Extract the (x, y) coordinate from the center of the cell holding the provided text.  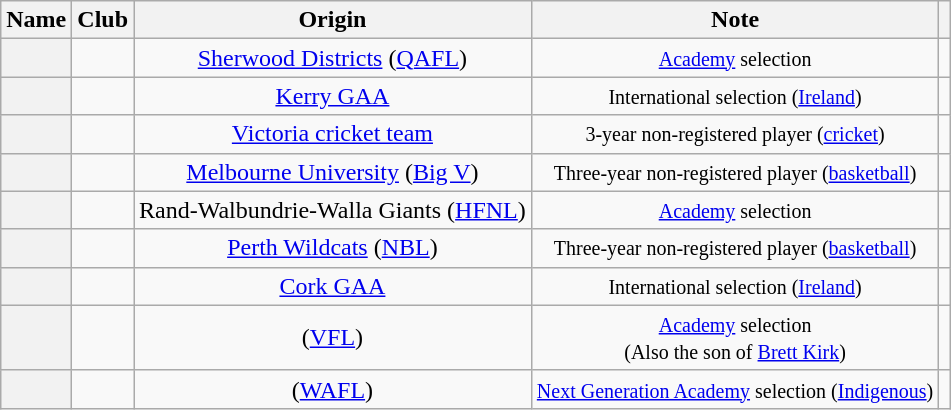
Name (36, 20)
3-year non-registered player (cricket) (735, 134)
Kerry GAA (333, 96)
Note (735, 20)
Perth Wildcats (NBL) (333, 248)
(VFL) (333, 338)
(WAFL) (333, 389)
Victoria cricket team (333, 134)
Cork GAA (333, 286)
Club (103, 20)
Next Generation Academy selection (Indigenous) (735, 389)
Sherwood Districts (QAFL) (333, 58)
Origin (333, 20)
Rand-Walbundrie-Walla Giants (HFNL) (333, 210)
Melbourne University (Big V) (333, 172)
Academy selection(Also the son of Brett Kirk) (735, 338)
